Pinpoint the cell where the given text exists, returning its [X, Y] midpoint coordinate. 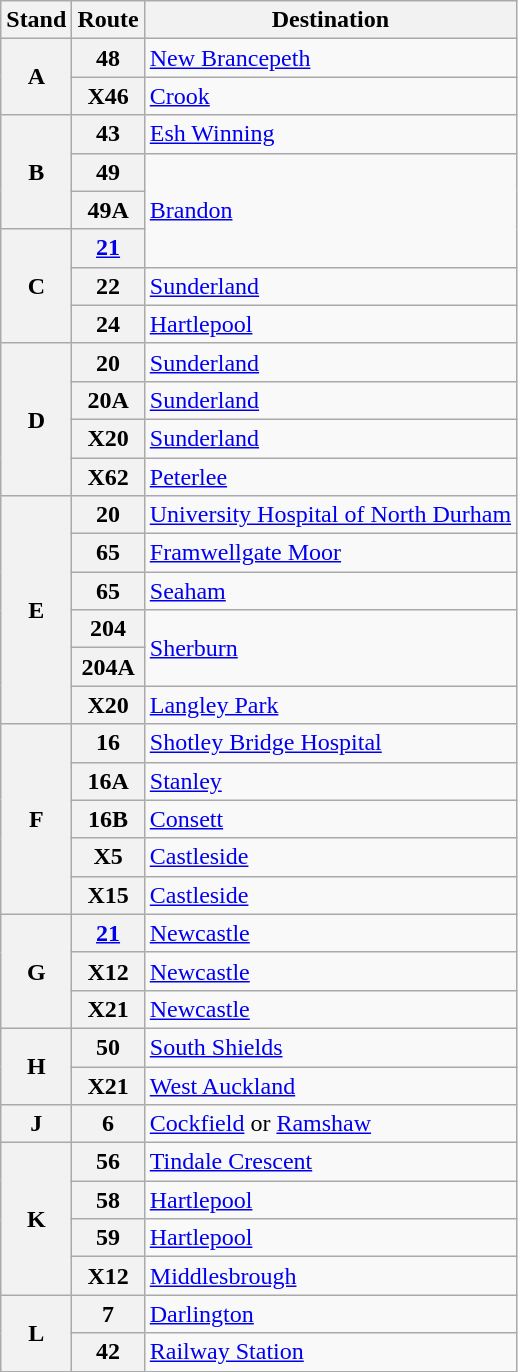
H [36, 1066]
Railway Station [330, 1352]
F [36, 819]
South Shields [330, 1047]
Brandon [330, 210]
43 [108, 134]
Crook [330, 96]
X46 [108, 96]
Sherburn [330, 648]
16A [108, 781]
X62 [108, 477]
G [36, 971]
C [36, 286]
7 [108, 1314]
58 [108, 1200]
Peterlee [330, 477]
6 [108, 1124]
L [36, 1333]
Middlesbrough [330, 1276]
48 [108, 58]
D [36, 419]
204 [108, 629]
J [36, 1124]
New Brancepeth [330, 58]
204A [108, 667]
20A [108, 400]
West Auckland [330, 1085]
A [36, 77]
Langley Park [330, 705]
24 [108, 324]
X15 [108, 895]
16B [108, 819]
Stand [36, 20]
E [36, 610]
X5 [108, 857]
Seaham [330, 591]
42 [108, 1352]
K [36, 1219]
B [36, 172]
49A [108, 210]
University Hospital of North Durham [330, 515]
22 [108, 286]
49 [108, 172]
Route [108, 20]
Esh Winning [330, 134]
Stanley [330, 781]
56 [108, 1162]
16 [108, 743]
Darlington [330, 1314]
Consett [330, 819]
50 [108, 1047]
59 [108, 1238]
Framwellgate Moor [330, 553]
Tindale Crescent [330, 1162]
Cockfield or Ramshaw [330, 1124]
Shotley Bridge Hospital [330, 743]
Destination [330, 20]
